Detect which cell encompasses the target text, then output its (x, y) center coordinate. 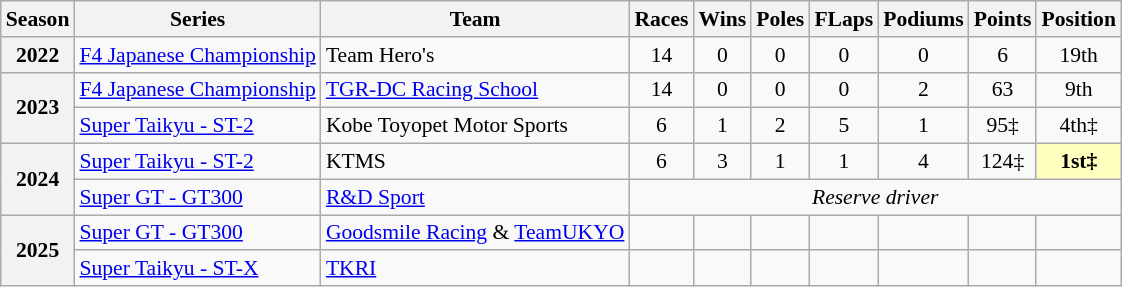
63 (1003, 90)
FLaps (844, 19)
Poles (780, 19)
2022 (38, 55)
R&D Sport (476, 197)
Series (197, 19)
TGR-DC Racing School (476, 90)
2025 (38, 250)
95‡ (1003, 126)
Podiums (924, 19)
Wins (722, 19)
Super Taikyu - ST-X (197, 269)
TKRI (476, 269)
Position (1078, 19)
2024 (38, 180)
1st‡ (1078, 162)
3 (722, 162)
5 (844, 126)
9th (1078, 90)
124‡ (1003, 162)
KTMS (476, 162)
Reserve driver (875, 197)
4th‡ (1078, 126)
Races (661, 19)
4 (924, 162)
Season (38, 19)
Team (476, 19)
19th (1078, 55)
Points (1003, 19)
2023 (38, 108)
Goodsmile Racing & TeamUKYO (476, 233)
Kobe Toyopet Motor Sports (476, 126)
Team Hero's (476, 55)
